Detect which cell encompasses the target text, then output its [X, Y] center coordinate. 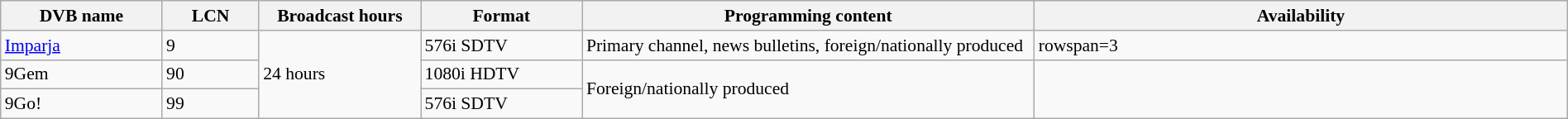
DVB name [81, 16]
9 [210, 45]
9Go! [81, 104]
1080i HDTV [501, 74]
Programming content [809, 16]
Primary channel, news bulletins, foreign/nationally produced [809, 45]
Availability [1302, 16]
99 [210, 104]
Format [501, 16]
LCN [210, 16]
rowspan=3 [1302, 45]
90 [210, 74]
Imparja [81, 45]
Broadcast hours [339, 16]
24 hours [339, 74]
Foreign/nationally produced [809, 89]
9Gem [81, 74]
